Extract the (x, y) coordinate from the center of the cell holding the provided text.  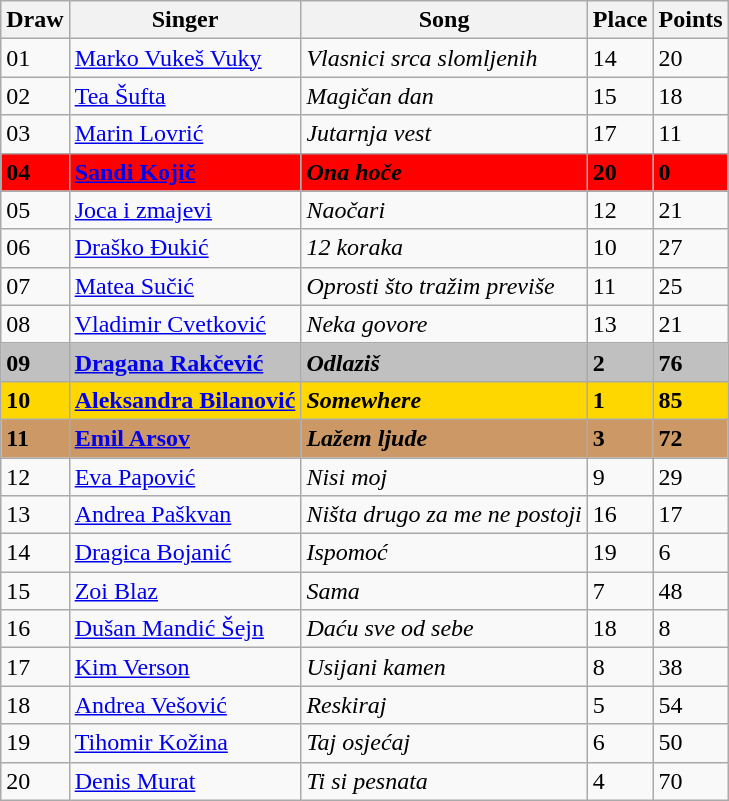
Points (690, 20)
Magičan dan (444, 96)
Oprosti što tražim previše (444, 286)
9 (620, 477)
Aleksandra Bilanović (185, 400)
Matea Sučić (185, 286)
25 (690, 286)
85 (690, 400)
70 (690, 781)
27 (690, 248)
Dušan Mandić Šejn (185, 629)
54 (690, 705)
Singer (185, 20)
Ti si pesnata (444, 781)
Joca i zmajevi (185, 210)
Somewhere (444, 400)
Sandi Kojič (185, 172)
Place (620, 20)
Marko Vukeš Vuky (185, 58)
Nisi moj (444, 477)
Naočari (444, 210)
Zoi Blaz (185, 591)
03 (35, 134)
Andrea Vešović (185, 705)
Taj osjećaj (444, 743)
Ispomoć (444, 553)
Emil Arsov (185, 438)
50 (690, 743)
Daću sve od sebe (444, 629)
Neka govore (444, 324)
Odlaziš (444, 362)
Eva Papović (185, 477)
04 (35, 172)
Ona hoče (444, 172)
12 koraka (444, 248)
06 (35, 248)
Vladimir Cvetković (185, 324)
Andrea Paškvan (185, 515)
Usijani kamen (444, 667)
Tihomir Kožina (185, 743)
08 (35, 324)
05 (35, 210)
Draško Đukić (185, 248)
Marin Lovrić (185, 134)
5 (620, 705)
02 (35, 96)
Denis Murat (185, 781)
48 (690, 591)
Ništa drugo za me ne postoji (444, 515)
Draw (35, 20)
Dragica Bojanić (185, 553)
72 (690, 438)
3 (620, 438)
01 (35, 58)
Vlasnici srca slomljenih (444, 58)
Tea Šufta (185, 96)
Sama (444, 591)
2 (620, 362)
09 (35, 362)
7 (620, 591)
Reskiraj (444, 705)
Jutarnja vest (444, 134)
Lažem ljude (444, 438)
0 (690, 172)
29 (690, 477)
38 (690, 667)
07 (35, 286)
Dragana Rakčević (185, 362)
76 (690, 362)
Kim Verson (185, 667)
1 (620, 400)
Song (444, 20)
4 (620, 781)
